Locate the cell with the specified text and output its [x, y] center coordinate. 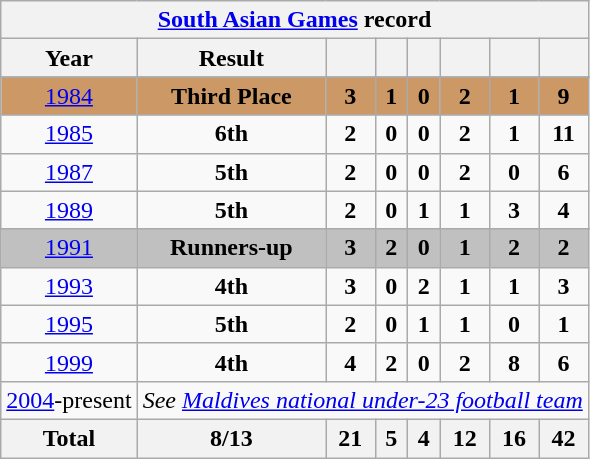
11 [564, 134]
21 [350, 438]
42 [564, 438]
Total [69, 438]
9 [564, 96]
South Asian Games record [295, 20]
8/13 [232, 438]
16 [514, 438]
8 [514, 362]
1999 [69, 362]
5 [391, 438]
1991 [69, 248]
6th [232, 134]
Third Place [232, 96]
2004-present [69, 400]
1993 [69, 286]
Result [232, 58]
1987 [69, 172]
See Maldives national under-23 football team [362, 400]
1989 [69, 210]
1985 [69, 134]
Year [69, 58]
1995 [69, 324]
Runners-up [232, 248]
12 [464, 438]
1984 [69, 96]
